Pinpoint the cell where the given text exists, returning its [x, y] midpoint coordinate. 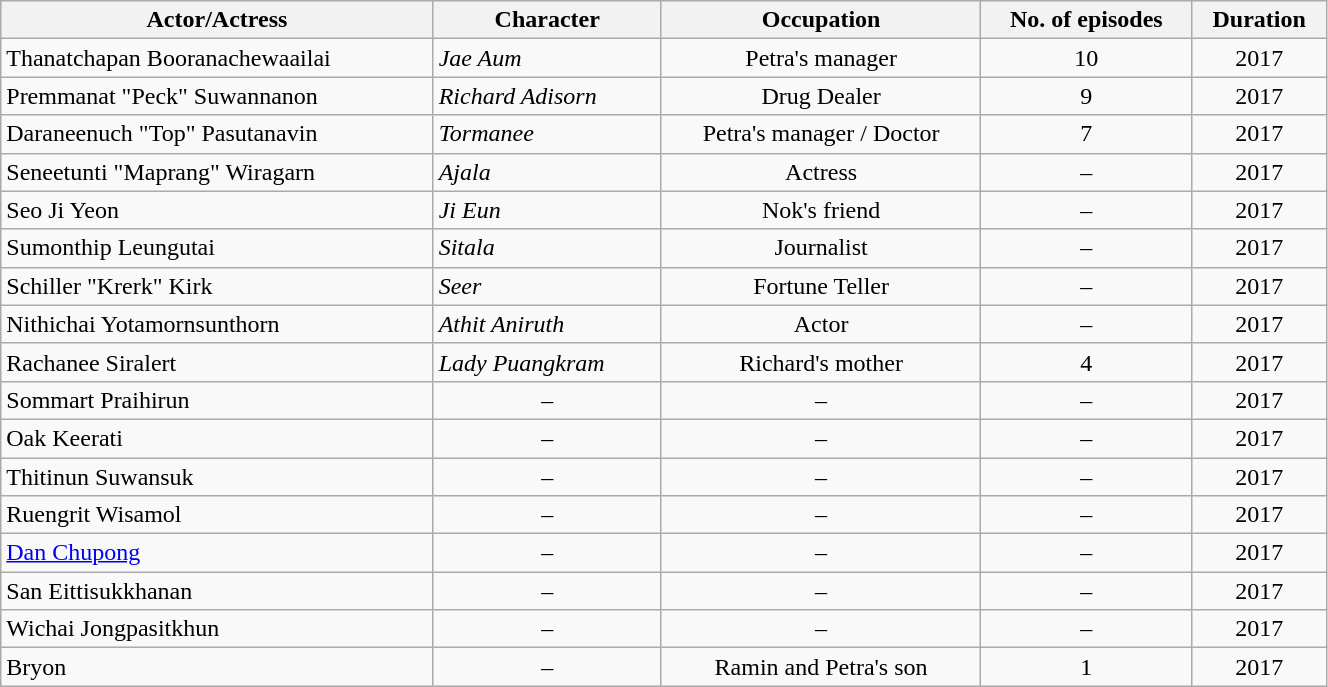
10 [1086, 58]
Sitala [547, 248]
Premmanat "Peck" Suwannanon [217, 96]
Wichai Jongpasitkhun [217, 629]
Petra's manager / Doctor [821, 134]
Ajala [547, 172]
Seer [547, 286]
Nok's friend [821, 210]
No. of episodes [1086, 20]
Tormanee [547, 134]
Thanatchapan Booranachewaailai [217, 58]
Oak Keerati [217, 438]
Lady Puangkram [547, 362]
Richard's mother [821, 362]
Actress [821, 172]
9 [1086, 96]
Seneetunti "Maprang" Wiragarn [217, 172]
Sumonthip Leungutai [217, 248]
7 [1086, 134]
Occupation [821, 20]
Character [547, 20]
San Eittisukkhanan [217, 591]
Ji Eun [547, 210]
Ramin and Petra's son [821, 667]
Actor [821, 324]
Drug Dealer [821, 96]
Nithichai Yotamornsunthorn [217, 324]
Fortune Teller [821, 286]
Dan Chupong [217, 553]
Duration [1260, 20]
Petra's manager [821, 58]
Ruengrit Wisamol [217, 515]
Bryon [217, 667]
Daraneenuch "Top" Pasutanavin [217, 134]
Sommart Praihirun [217, 400]
Thitinun Suwansuk [217, 477]
Jae Aum [547, 58]
Athit Aniruth [547, 324]
1 [1086, 667]
Actor/Actress [217, 20]
Journalist [821, 248]
Schiller "Krerk" Kirk [217, 286]
4 [1086, 362]
Richard Adisorn [547, 96]
Rachanee Siralert [217, 362]
Seo Ji Yeon [217, 210]
